Pinpoint the cell where the given text exists, returning its (x, y) midpoint coordinate. 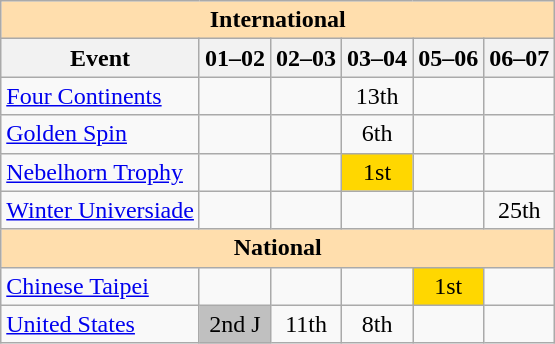
06–07 (520, 58)
2nd J (234, 324)
03–04 (378, 58)
25th (520, 210)
13th (378, 96)
02–03 (306, 58)
Four Continents (100, 96)
8th (378, 324)
National (278, 248)
United States (100, 324)
Winter Universiade (100, 210)
Event (100, 58)
01–02 (234, 58)
05–06 (448, 58)
Chinese Taipei (100, 286)
Nebelhorn Trophy (100, 172)
11th (306, 324)
6th (378, 134)
Golden Spin (100, 134)
International (278, 20)
